Determine the [X, Y] coordinate at the center of the cell enclosing the given text.  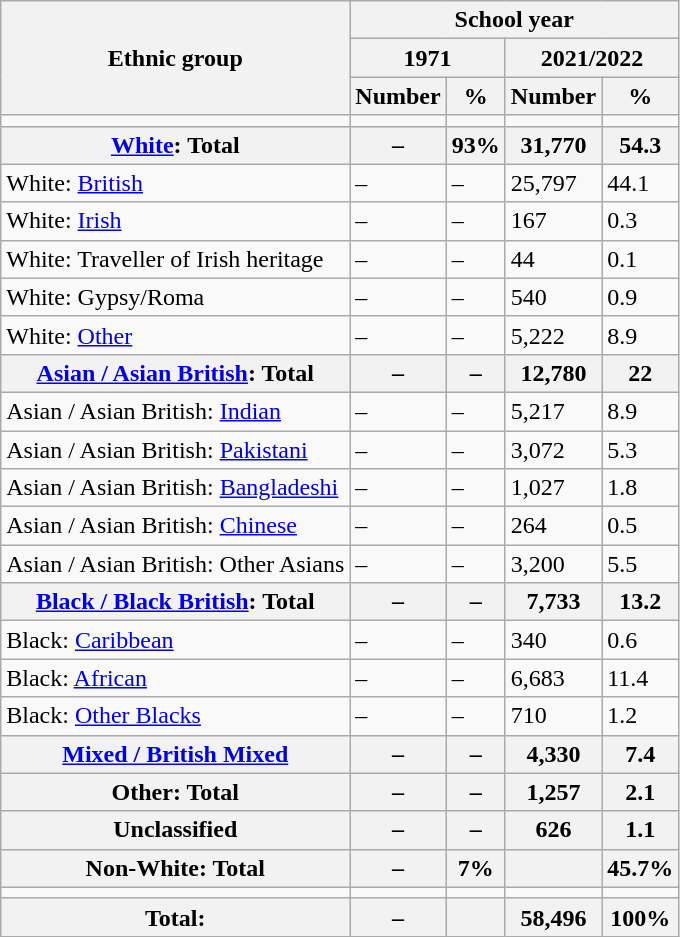
Black: Other Blacks [176, 716]
0.1 [640, 259]
White: Total [176, 145]
2.1 [640, 792]
7% [476, 868]
Total: [176, 917]
7.4 [640, 754]
54.3 [640, 145]
540 [553, 297]
Asian / Asian British: Bangladeshi [176, 488]
Mixed / British Mixed [176, 754]
167 [553, 221]
4,330 [553, 754]
710 [553, 716]
0.9 [640, 297]
13.2 [640, 602]
White: Other [176, 335]
12,780 [553, 373]
0.5 [640, 526]
5,217 [553, 411]
1,257 [553, 792]
44 [553, 259]
0.6 [640, 640]
Asian / Asian British: Indian [176, 411]
3,072 [553, 449]
44.1 [640, 183]
Non-White: Total [176, 868]
45.7% [640, 868]
11.4 [640, 678]
100% [640, 917]
58,496 [553, 917]
Asian / Asian British: Total [176, 373]
5,222 [553, 335]
White: Gypsy/Roma [176, 297]
6,683 [553, 678]
Black / Black British: Total [176, 602]
7,733 [553, 602]
264 [553, 526]
5.5 [640, 564]
Black: African [176, 678]
White: British [176, 183]
22 [640, 373]
1.1 [640, 830]
626 [553, 830]
3,200 [553, 564]
Asian / Asian British: Other Asians [176, 564]
1.8 [640, 488]
31,770 [553, 145]
Unclassified [176, 830]
5.3 [640, 449]
White: Traveller of Irish heritage [176, 259]
0.3 [640, 221]
Asian / Asian British: Chinese [176, 526]
White: Irish [176, 221]
340 [553, 640]
25,797 [553, 183]
2021/2022 [592, 58]
Ethnic group [176, 58]
93% [476, 145]
Other: Total [176, 792]
1,027 [553, 488]
Black: Caribbean [176, 640]
School year [514, 20]
1.2 [640, 716]
1971 [428, 58]
Asian / Asian British: Pakistani [176, 449]
